Pinpoint the cell where the given text exists, returning its [X, Y] midpoint coordinate. 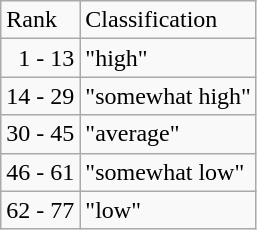
62 - 77 [40, 210]
Rank [40, 20]
"high" [168, 58]
46 - 61 [40, 172]
"somewhat low" [168, 172]
30 - 45 [40, 134]
Classification [168, 20]
"average" [168, 134]
"somewhat high" [168, 96]
14 - 29 [40, 96]
1 - 13 [40, 58]
"low" [168, 210]
